From the cell containing the given text, extract its center point as (X, Y) coordinate. 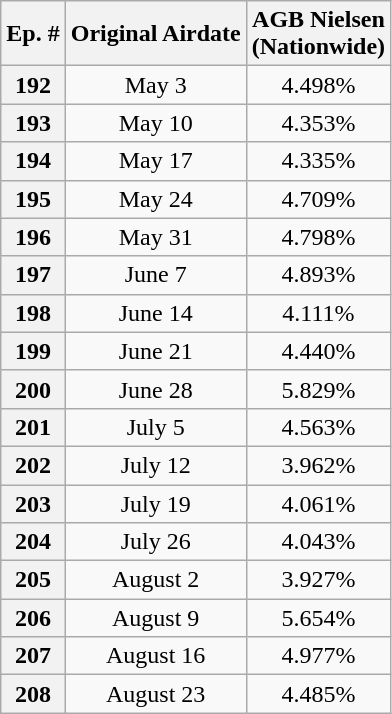
May 3 (156, 85)
4.563% (318, 427)
August 9 (156, 618)
4.043% (318, 542)
May 31 (156, 237)
Original Airdate (156, 34)
4.335% (318, 161)
July 19 (156, 503)
192 (33, 85)
203 (33, 503)
August 16 (156, 656)
4.061% (318, 503)
3.962% (318, 465)
194 (33, 161)
197 (33, 275)
4.485% (318, 694)
August 23 (156, 694)
193 (33, 123)
199 (33, 351)
May 10 (156, 123)
4.977% (318, 656)
205 (33, 580)
June 21 (156, 351)
June 28 (156, 389)
4.440% (318, 351)
4.709% (318, 199)
5.654% (318, 618)
195 (33, 199)
206 (33, 618)
4.798% (318, 237)
204 (33, 542)
July 12 (156, 465)
June 14 (156, 313)
June 7 (156, 275)
208 (33, 694)
Ep. # (33, 34)
4.893% (318, 275)
200 (33, 389)
5.829% (318, 389)
May 24 (156, 199)
198 (33, 313)
May 17 (156, 161)
202 (33, 465)
201 (33, 427)
July 26 (156, 542)
196 (33, 237)
4.111% (318, 313)
August 2 (156, 580)
AGB Nielsen(Nationwide) (318, 34)
207 (33, 656)
4.498% (318, 85)
3.927% (318, 580)
July 5 (156, 427)
4.353% (318, 123)
